Search for the cell housing the specified text and yield its [x, y] center coordinate. 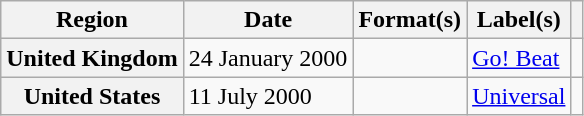
United Kingdom [92, 58]
United States [92, 96]
Format(s) [410, 20]
24 January 2000 [268, 58]
Region [92, 20]
Date [268, 20]
11 July 2000 [268, 96]
Go! Beat [519, 58]
Label(s) [519, 20]
Universal [519, 96]
